Identify which cell holds the provided text, then report its (x, y) central coordinate. 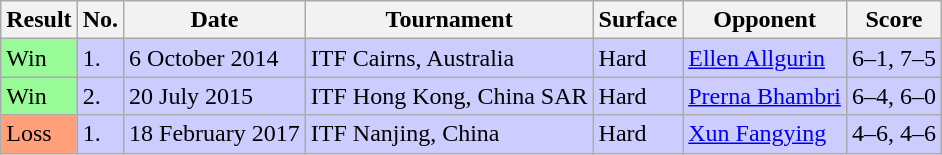
20 July 2015 (215, 96)
Prerna Bhambri (765, 96)
Tournament (449, 20)
Opponent (765, 20)
2. (100, 96)
6–1, 7–5 (894, 58)
Ellen Allgurin (765, 58)
ITF Cairns, Australia (449, 58)
Result (39, 20)
Surface (638, 20)
Xun Fangying (765, 134)
6–4, 6–0 (894, 96)
No. (100, 20)
4–6, 4–6 (894, 134)
6 October 2014 (215, 58)
Loss (39, 134)
18 February 2017 (215, 134)
Score (894, 20)
ITF Nanjing, China (449, 134)
Date (215, 20)
ITF Hong Kong, China SAR (449, 96)
